Search for the cell housing the specified text and yield its (x, y) center coordinate. 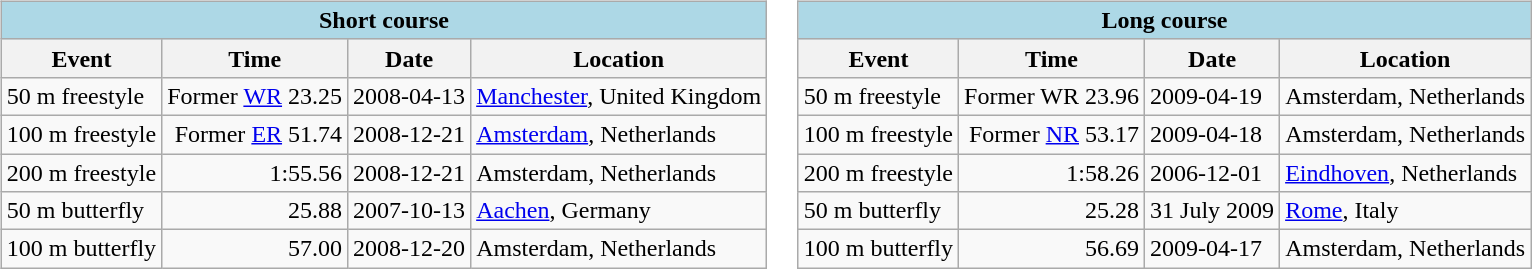
31 July 2009 (1212, 211)
Short course (384, 20)
Former ER 51.74 (255, 134)
Former WR 23.25 (255, 96)
25.88 (255, 211)
Rome, Italy (1406, 211)
2009-04-19 (1212, 96)
Long course (1164, 20)
57.00 (255, 249)
Former NR 53.17 (1052, 134)
1:58.26 (1052, 173)
Manchester, United Kingdom (619, 96)
Former WR 23.96 (1052, 96)
Eindhoven, Netherlands (1406, 173)
2008-04-13 (410, 96)
2006-12-01 (1212, 173)
Aachen, Germany (619, 211)
2009-04-17 (1212, 249)
2009-04-18 (1212, 134)
2008-12-20 (410, 249)
1:55.56 (255, 173)
2007-10-13 (410, 211)
56.69 (1052, 249)
25.28 (1052, 211)
